For the text-containing cell, return its midpoint in [X, Y] coordinate format. 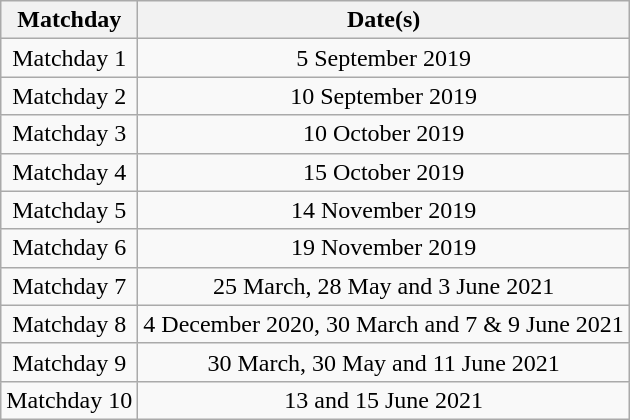
25 March, 28 May and 3 June 2021 [384, 286]
Matchday 9 [70, 362]
Matchday 7 [70, 286]
Date(s) [384, 20]
13 and 15 June 2021 [384, 400]
Matchday 6 [70, 248]
Matchday 2 [70, 96]
Matchday 4 [70, 172]
Matchday 10 [70, 400]
10 October 2019 [384, 134]
5 September 2019 [384, 58]
Matchday [70, 20]
10 September 2019 [384, 96]
14 November 2019 [384, 210]
Matchday 8 [70, 324]
Matchday 3 [70, 134]
4 December 2020, 30 March and 7 & 9 June 2021 [384, 324]
30 March, 30 May and 11 June 2021 [384, 362]
19 November 2019 [384, 248]
Matchday 1 [70, 58]
Matchday 5 [70, 210]
15 October 2019 [384, 172]
